Identify which cell holds the provided text, then report its [X, Y] central coordinate. 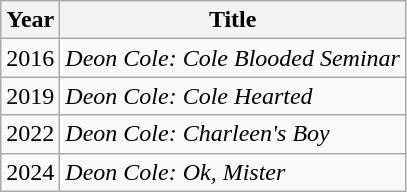
Year [30, 20]
Deon Cole: Cole Blooded Seminar [233, 58]
2019 [30, 96]
2016 [30, 58]
2024 [30, 172]
2022 [30, 134]
Deon Cole: Ok, Mister [233, 172]
Deon Cole: Cole Hearted [233, 96]
Deon Cole: Charleen's Boy [233, 134]
Title [233, 20]
